From the cell containing the given text, extract its center point as [x, y] coordinate. 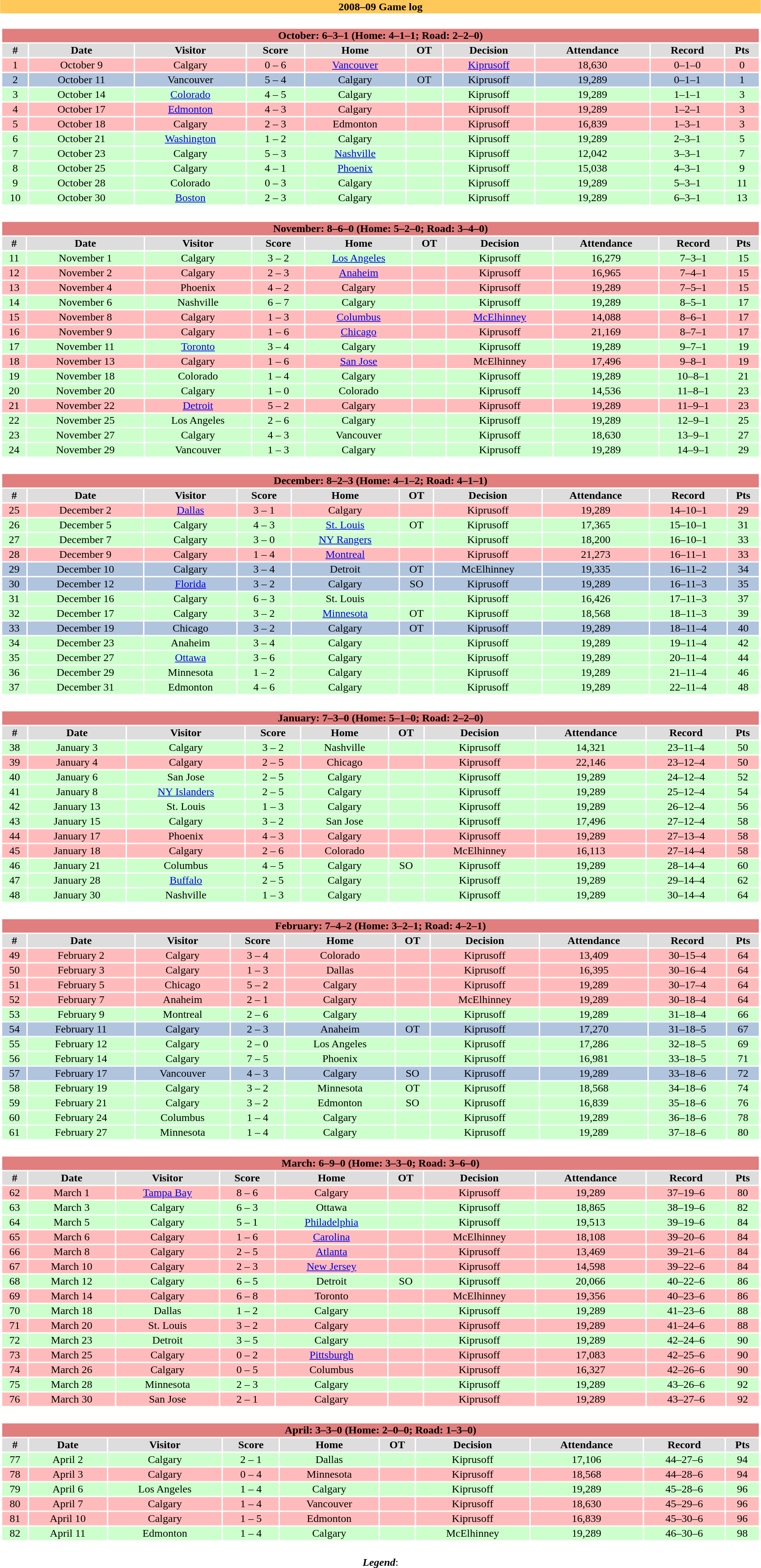
1–2–1 [687, 110]
45 [14, 851]
March 25 [72, 1355]
April 10 [68, 1518]
5 – 3 [275, 153]
March 28 [72, 1384]
16 [14, 332]
October 9 [81, 65]
February 11 [81, 1029]
November 27 [85, 435]
30–18–4 [688, 1000]
1 – 0 [278, 391]
16,327 [591, 1370]
November 6 [85, 303]
February 24 [81, 1118]
November 29 [85, 450]
18–11–3 [689, 614]
39–21–6 [686, 1252]
8 [15, 169]
October 14 [81, 94]
13,409 [594, 955]
26–12–4 [686, 807]
4 [15, 110]
December 7 [85, 540]
39–19–6 [686, 1222]
4–3–1 [687, 169]
February 14 [81, 1059]
31–18–4 [688, 1014]
January 28 [77, 880]
November 20 [85, 391]
37–19–6 [686, 1193]
14,598 [591, 1266]
16–11–1 [689, 555]
24 [14, 450]
December 2 [85, 510]
3–3–1 [687, 153]
28–14–4 [686, 866]
February 9 [81, 1014]
2–3–1 [687, 139]
0 – 5 [247, 1370]
April 11 [68, 1534]
31–18–5 [688, 1029]
November 22 [85, 405]
28 [14, 555]
41–23–6 [686, 1311]
October 23 [81, 153]
10 [15, 198]
23–12–4 [686, 762]
20–11–4 [689, 658]
18,108 [591, 1237]
32–18–5 [688, 1044]
17,286 [594, 1044]
January 15 [77, 821]
36 [14, 673]
5 – 1 [247, 1222]
November 2 [85, 273]
25–12–4 [686, 792]
14,088 [606, 317]
51 [14, 985]
81 [15, 1518]
March 26 [72, 1370]
8–6–1 [693, 317]
22 [14, 421]
61 [14, 1132]
30–14–4 [686, 895]
6 [15, 139]
March 12 [72, 1281]
0 – 4 [251, 1475]
2 [15, 80]
October 11 [81, 80]
41 [14, 792]
44–28–6 [684, 1475]
Buffalo [186, 880]
Philadelphia [331, 1222]
9–7–1 [693, 346]
26 [14, 525]
1–1–1 [687, 94]
21,169 [606, 332]
2 – 0 [258, 1044]
21–11–4 [689, 673]
March 30 [72, 1399]
January 4 [77, 762]
0 [742, 65]
59 [14, 1103]
63 [14, 1207]
16–10–1 [689, 540]
2008–09 Game log [380, 7]
18–11–4 [689, 628]
13,469 [591, 1252]
45–30–6 [684, 1518]
NY Rangers [345, 540]
75 [14, 1384]
November 8 [85, 317]
December 27 [85, 658]
March: 6–9–0 (Home: 3–3–0; Road: 3–6–0) [380, 1163]
16,279 [606, 258]
October: 6–3–1 (Home: 4–1–1; Road: 2–2–0) [380, 35]
16,965 [606, 273]
March 23 [72, 1340]
October 28 [81, 183]
0 – 2 [247, 1355]
November 9 [85, 332]
27–12–4 [686, 821]
1 – 5 [251, 1518]
February 27 [81, 1132]
NY Islanders [186, 792]
December 17 [85, 614]
17,083 [591, 1355]
February 5 [81, 985]
6 – 7 [278, 303]
November 1 [85, 258]
4 – 1 [275, 169]
0 – 3 [275, 183]
20,066 [591, 1281]
March 6 [72, 1237]
October 25 [81, 169]
1–3–1 [687, 124]
November 11 [85, 346]
16,395 [594, 970]
35–18–6 [688, 1103]
34–18–6 [688, 1088]
October 30 [81, 198]
3 – 0 [264, 540]
16–11–3 [689, 584]
77 [15, 1459]
45–28–6 [684, 1489]
30–16–4 [688, 970]
7–3–1 [693, 258]
24–12–4 [686, 777]
March 10 [72, 1266]
98 [742, 1534]
Pittsburgh [331, 1355]
17,270 [594, 1029]
30–17–4 [688, 985]
April 3 [68, 1475]
43–27–6 [686, 1399]
November 13 [85, 362]
47 [14, 880]
14–9–1 [693, 450]
January 3 [77, 748]
February: 7–4–2 (Home: 3–2–1; Road: 4–2–1) [380, 926]
16–11–2 [689, 569]
Florida [190, 584]
November 4 [85, 287]
7 – 5 [258, 1059]
32 [14, 614]
30 [14, 584]
37–18–6 [688, 1132]
43–26–6 [686, 1384]
42–26–6 [686, 1370]
14–10–1 [689, 510]
4 – 6 [264, 687]
36–18–6 [688, 1118]
14,536 [606, 391]
16,981 [594, 1059]
7–4–1 [693, 273]
5–3–1 [687, 183]
33–18–6 [688, 1073]
53 [14, 1014]
Atlanta [331, 1252]
8 – 6 [247, 1193]
15–10–1 [689, 525]
February 17 [81, 1073]
6 – 5 [247, 1281]
December 10 [85, 569]
33–18–5 [688, 1059]
February 19 [81, 1088]
23–11–4 [686, 748]
December 16 [85, 599]
0–1–0 [687, 65]
Carolina [331, 1237]
9–8–1 [693, 362]
4 – 2 [278, 287]
20 [14, 391]
39–20–6 [686, 1237]
Boston [190, 198]
February 21 [81, 1103]
3 – 6 [264, 658]
6–3–1 [687, 198]
19,335 [596, 569]
42–25–6 [686, 1355]
October 21 [81, 139]
January 21 [77, 866]
December 31 [85, 687]
April: 3–3–0 (Home: 2–0–0; Road: 1–3–0) [380, 1430]
10–8–1 [693, 376]
Washington [190, 139]
43 [14, 821]
January 17 [77, 836]
18,865 [591, 1207]
November: 8–6–0 (Home: 5–2–0; Road: 3–4–0) [380, 228]
7–5–1 [693, 287]
January: 7–3–0 (Home: 5–1–0; Road: 2–2–0) [380, 718]
40–22–6 [686, 1281]
December 9 [85, 555]
21,273 [596, 555]
0 – 6 [275, 65]
January 18 [77, 851]
11–9–1 [693, 405]
19,356 [591, 1296]
April 7 [68, 1504]
40–23–6 [686, 1296]
27–14–4 [686, 851]
March 1 [72, 1193]
January 6 [77, 777]
73 [14, 1355]
68 [14, 1281]
November 18 [85, 376]
22–11–4 [689, 687]
December 12 [85, 584]
April 2 [68, 1459]
55 [14, 1044]
October 17 [81, 110]
New Jersey [331, 1266]
19,513 [591, 1222]
8–5–1 [693, 303]
February 2 [81, 955]
March 5 [72, 1222]
October 18 [81, 124]
December: 8–2–3 (Home: 4–1–2; Road: 4–1–1) [380, 481]
30–15–4 [688, 955]
41–24–6 [686, 1325]
December 29 [85, 673]
14,321 [591, 748]
38 [14, 748]
March 14 [72, 1296]
12,042 [593, 153]
November 25 [85, 421]
3 – 1 [264, 510]
3 – 5 [247, 1340]
February 7 [81, 1000]
0–1–1 [687, 80]
16,113 [591, 851]
46–30–6 [684, 1534]
65 [14, 1237]
70 [14, 1311]
March 3 [72, 1207]
17,365 [596, 525]
14 [14, 303]
49 [14, 955]
March 20 [72, 1325]
27–13–4 [686, 836]
38–19–6 [686, 1207]
December 5 [85, 525]
18 [14, 362]
5 – 4 [275, 80]
December 23 [85, 643]
April 6 [68, 1489]
79 [15, 1489]
12–9–1 [693, 421]
18,200 [596, 540]
15,038 [593, 169]
March 18 [72, 1311]
19–11–4 [689, 643]
January 8 [77, 792]
22,146 [591, 762]
57 [14, 1073]
11–8–1 [693, 391]
12 [14, 273]
Tampa Bay [167, 1193]
8–7–1 [693, 332]
December 19 [85, 628]
16,426 [596, 599]
January 30 [77, 895]
13–9–1 [693, 435]
29–14–4 [686, 880]
17,106 [587, 1459]
44–27–6 [684, 1459]
February 3 [81, 970]
January 13 [77, 807]
42–24–6 [686, 1340]
6 – 8 [247, 1296]
February 12 [81, 1044]
45–29–6 [684, 1504]
17–11–3 [689, 599]
March 8 [72, 1252]
39–22–6 [686, 1266]
